Capture the cell that displays the provided text and extract its (X, Y) central coordinate. 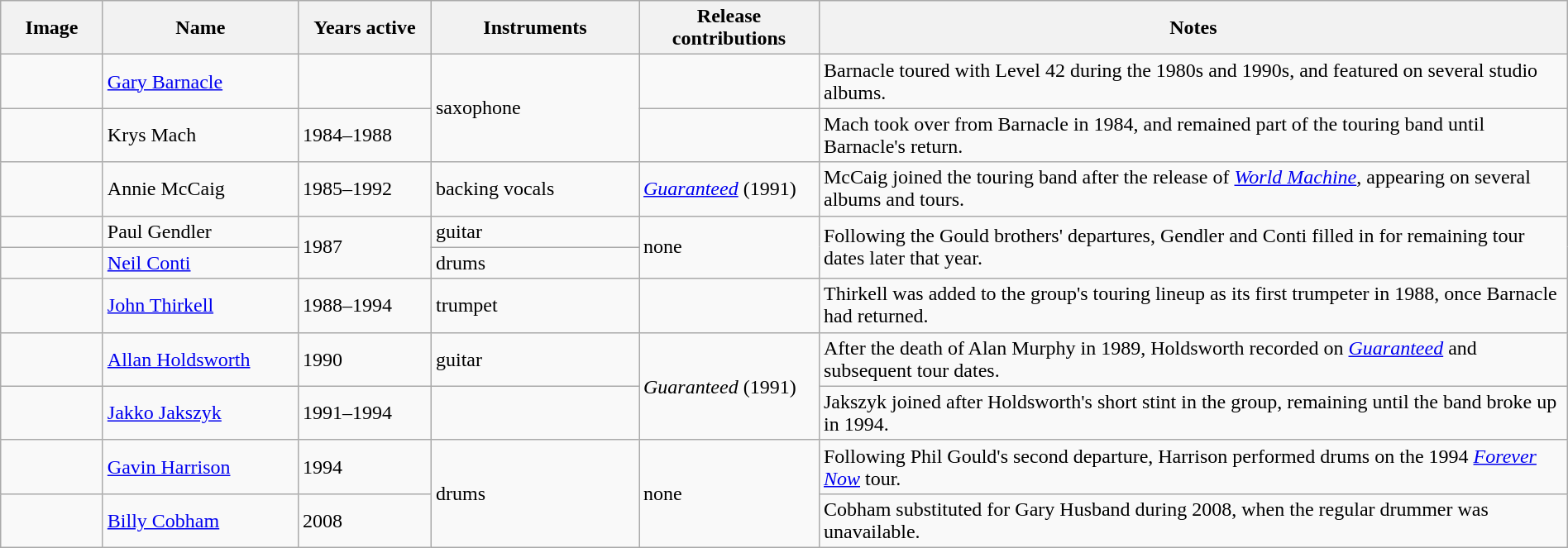
Paul Gendler (200, 231)
saxophone (534, 108)
Annie McCaig (200, 188)
Following Phil Gould's second departure, Harrison performed drums on the 1994 Forever Now tour. (1193, 466)
Name (200, 28)
Gavin Harrison (200, 466)
1988–1994 (364, 306)
trumpet (534, 306)
John Thirkell (200, 306)
Neil Conti (200, 263)
Following the Gould brothers' departures, Gendler and Conti filled in for remaining tour dates later that year. (1193, 247)
Image (52, 28)
Billy Cobham (200, 521)
backing vocals (534, 188)
McCaig joined the touring band after the release of World Machine, appearing on several albums and tours. (1193, 188)
1990 (364, 359)
Allan Holdsworth (200, 359)
Jakko Jakszyk (200, 413)
Release contributions (729, 28)
Barnacle toured with Level 42 during the 1980s and 1990s, and featured on several studio albums. (1193, 81)
Gary Barnacle (200, 81)
Mach took over from Barnacle in 1984, and remained part of the touring band until Barnacle's return. (1193, 136)
Cobham substituted for Gary Husband during 2008, when the regular drummer was unavailable. (1193, 521)
1991–1994 (364, 413)
Jakszyk joined after Holdsworth's short stint in the group, remaining until the band broke up in 1994. (1193, 413)
2008 (364, 521)
1994 (364, 466)
1987 (364, 247)
1985–1992 (364, 188)
Notes (1193, 28)
Krys Mach (200, 136)
Thirkell was added to the group's touring lineup as its first trumpeter in 1988, once Barnacle had returned. (1193, 306)
After the death of Alan Murphy in 1989, Holdsworth recorded on Guaranteed and subsequent tour dates. (1193, 359)
1984–1988 (364, 136)
Years active (364, 28)
Instruments (534, 28)
